Provide the [x, y] coordinate of the cell's center where the given text is located.  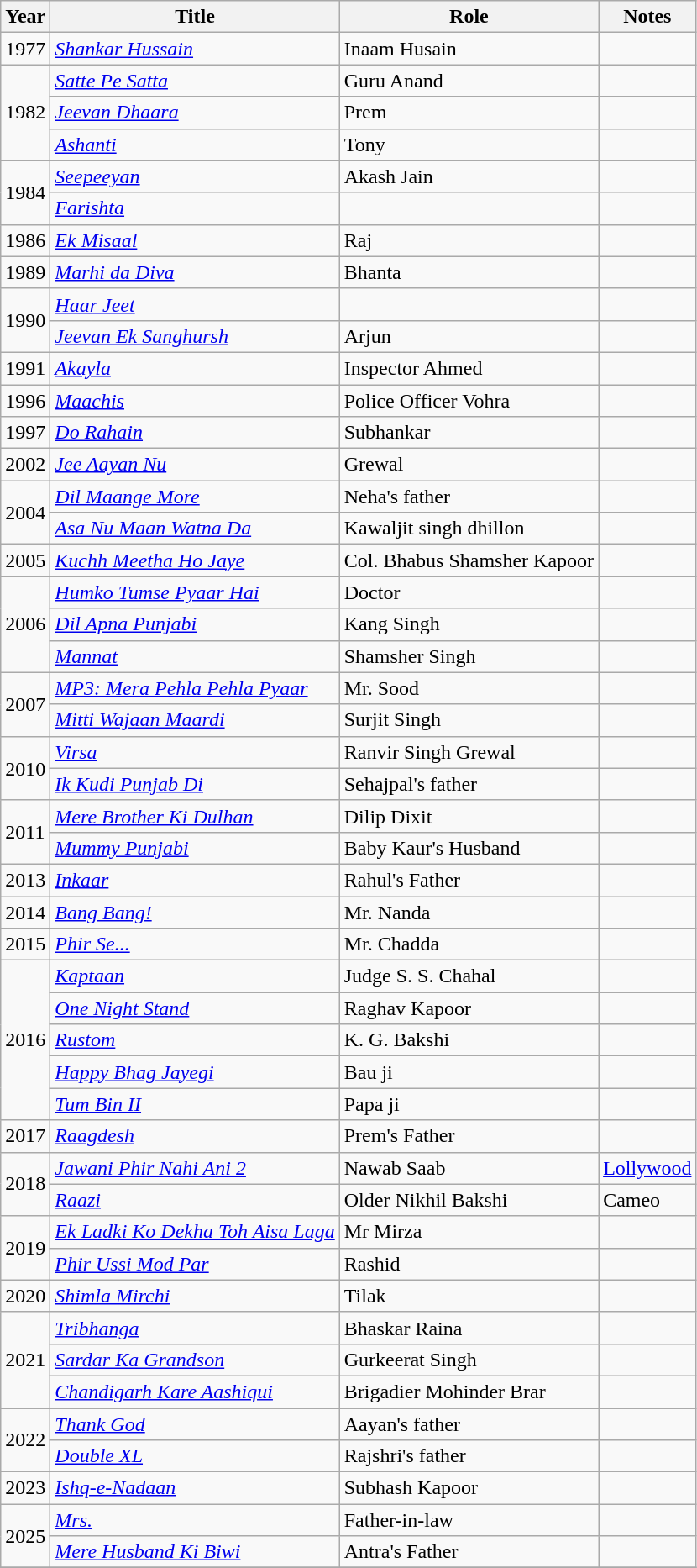
Do Rahain [195, 433]
Inkaar [195, 880]
Marhi da Diva [195, 272]
2023 [25, 1488]
Guru Anand [469, 81]
Rajshri's father [469, 1456]
Ek Ladki Ko Dekha Toh Aisa Laga [195, 1232]
Gurkeerat Singh [469, 1360]
Mitti Wajaan Maardi [195, 720]
2020 [25, 1296]
2004 [25, 513]
Brigadier Mohinder Brar [469, 1392]
Ek Misaal [195, 240]
One Night Stand [195, 1008]
2019 [25, 1248]
Title [195, 17]
Ashanti [195, 145]
Ranvir Singh Grewal [469, 752]
Jawani Phir Nahi Ani 2 [195, 1168]
1977 [25, 49]
Tribhanga [195, 1328]
2021 [25, 1360]
Happy Bhag Jayegi [195, 1072]
Akayla [195, 368]
Dilip Dixit [469, 816]
1991 [25, 368]
Shamsher Singh [469, 656]
Kawaljit singh dhillon [469, 529]
1989 [25, 272]
2025 [25, 1536]
Mr. Nanda [469, 912]
Aayan's father [469, 1424]
Mrs. [195, 1520]
Bhaskar Raina [469, 1328]
Father-in-law [469, 1520]
Farishta [195, 208]
Kuchh Meetha Ho Jaye [195, 560]
Cameo [647, 1200]
Double XL [195, 1456]
Jeevan Ek Sanghursh [195, 336]
Raazi [195, 1200]
Papa ji [469, 1104]
Grewal [469, 465]
Prem's Father [469, 1136]
Police Officer Vohra [469, 401]
Notes [647, 17]
Bhanta [469, 272]
Mr. Sood [469, 688]
Humko Tumse Pyaar Hai [195, 592]
Inaam Husain [469, 49]
Mere Brother Ki Dulhan [195, 816]
Lollywood [647, 1168]
Antra's Father [469, 1552]
K. G. Bakshi [469, 1040]
Col. Bhabus Shamsher Kapoor [469, 560]
2013 [25, 880]
Asa Nu Maan Watna Da [195, 529]
Chandigarh Kare Aashiqui [195, 1392]
Virsa [195, 752]
2022 [25, 1440]
Surjit Singh [469, 720]
2015 [25, 944]
2010 [25, 768]
Haar Jeet [195, 304]
Seepeeyan [195, 176]
Role [469, 17]
Dil Apna Punjabi [195, 624]
Raj [469, 240]
Jee Aayan Nu [195, 465]
Mere Husband Ki Biwi [195, 1552]
1982 [25, 113]
Raghav Kapoor [469, 1008]
Bau ji [469, 1072]
Prem [469, 113]
Mummy Punjabi [195, 848]
Sehajpal's father [469, 784]
Maachis [195, 401]
1996 [25, 401]
Raagdesh [195, 1136]
2017 [25, 1136]
1986 [25, 240]
Ishq-e-Nadaan [195, 1488]
Year [25, 17]
1984 [25, 192]
Mr. Chadda [469, 944]
Rashid [469, 1264]
2016 [25, 1040]
Phir Ussi Mod Par [195, 1264]
Tony [469, 145]
Neha's father [469, 497]
Rahul's Father [469, 880]
2006 [25, 624]
2014 [25, 912]
Kang Singh [469, 624]
Dil Maange More [195, 497]
Baby Kaur's Husband [469, 848]
Thank God [195, 1424]
Tum Bin II [195, 1104]
MP3: Mera Pehla Pehla Pyaar [195, 688]
Arjun [469, 336]
Sardar Ka Grandson [195, 1360]
Subhash Kapoor [469, 1488]
Kaptaan [195, 976]
Shimla Mirchi [195, 1296]
Ik Kudi Punjab Di [195, 784]
Bang Bang! [195, 912]
Jeevan Dhaara [195, 113]
Shankar Hussain [195, 49]
Doctor [469, 592]
2002 [25, 465]
Mr Mirza [469, 1232]
2007 [25, 704]
2005 [25, 560]
Tilak [469, 1296]
Judge S. S. Chahal [469, 976]
Mannat [195, 656]
Satte Pe Satta [195, 81]
1997 [25, 433]
Inspector Ahmed [469, 368]
Rustom [195, 1040]
Phir Se... [195, 944]
2018 [25, 1184]
Subhankar [469, 433]
Akash Jain [469, 176]
Nawab Saab [469, 1168]
Older Nikhil Bakshi [469, 1200]
2011 [25, 832]
1990 [25, 320]
